Output the [x, y] coordinate of the center of the cell containing the given text.  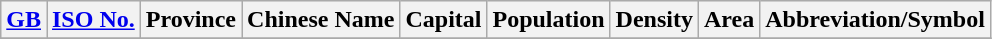
Chinese Name [321, 20]
Capital [444, 20]
Abbreviation/Symbol [876, 20]
ISO No. [93, 20]
Population [548, 20]
Province [190, 20]
Density [654, 20]
Area [728, 20]
GB [24, 20]
